Find where the given text appears and provide that cell's center as [x, y] coordinate. 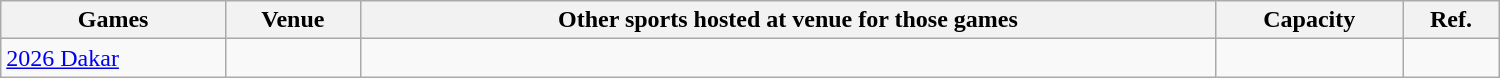
Venue [292, 20]
2026 Dakar [114, 58]
Ref. [1451, 20]
Other sports hosted at venue for those games [788, 20]
Games [114, 20]
Capacity [1310, 20]
